For the text-containing cell, return its midpoint in (x, y) coordinate format. 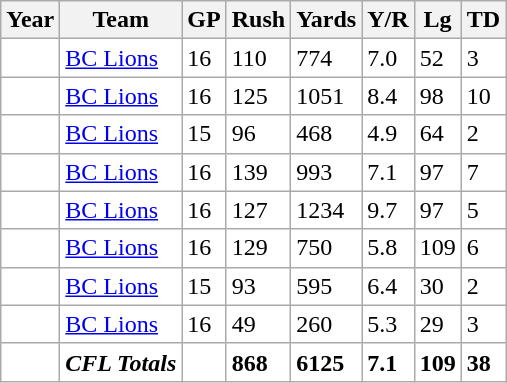
64 (438, 134)
49 (258, 324)
38 (483, 362)
5.3 (388, 324)
6.4 (388, 286)
8.4 (388, 96)
125 (258, 96)
TD (483, 20)
993 (326, 172)
Team (121, 20)
7.0 (388, 58)
9.7 (388, 210)
93 (258, 286)
Lg (438, 20)
Rush (258, 20)
129 (258, 248)
750 (326, 248)
6125 (326, 362)
Yards (326, 20)
96 (258, 134)
29 (438, 324)
4.9 (388, 134)
5 (483, 210)
127 (258, 210)
52 (438, 58)
5.8 (388, 248)
30 (438, 286)
595 (326, 286)
GP (204, 20)
98 (438, 96)
110 (258, 58)
CFL Totals (121, 362)
1234 (326, 210)
1051 (326, 96)
774 (326, 58)
260 (326, 324)
6 (483, 248)
Year (30, 20)
Y/R (388, 20)
868 (258, 362)
10 (483, 96)
139 (258, 172)
468 (326, 134)
7 (483, 172)
